Scan for the cell matching the given text and deliver its [X, Y] coordinate at center. 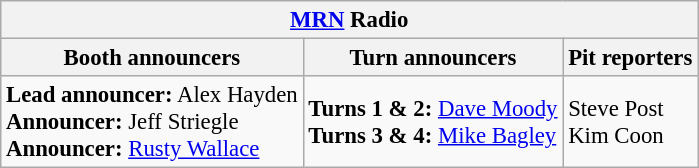
MRN Radio [350, 20]
Booth announcers [152, 58]
Turn announcers [433, 58]
Steve PostKim Coon [630, 122]
Turns 1 & 2: Dave MoodyTurns 3 & 4: Mike Bagley [433, 122]
Pit reporters [630, 58]
Lead announcer: Alex HaydenAnnouncer: Jeff StriegleAnnouncer: Rusty Wallace [152, 122]
